Find where the given text appears and provide that cell's center as (x, y) coordinate. 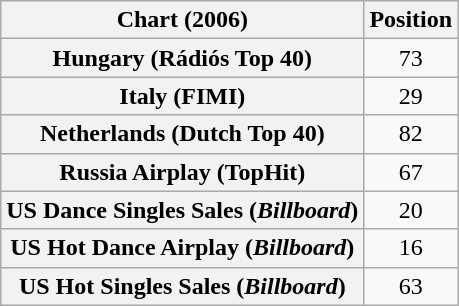
Chart (2006) (182, 20)
29 (411, 96)
Italy (FIMI) (182, 96)
82 (411, 134)
Hungary (Rádiós Top 40) (182, 58)
US Dance Singles Sales (Billboard) (182, 210)
Netherlands (Dutch Top 40) (182, 134)
16 (411, 248)
US Hot Singles Sales (Billboard) (182, 286)
63 (411, 286)
Position (411, 20)
67 (411, 172)
73 (411, 58)
20 (411, 210)
Russia Airplay (TopHit) (182, 172)
US Hot Dance Airplay (Billboard) (182, 248)
